Capture the cell that displays the provided text and extract its (X, Y) central coordinate. 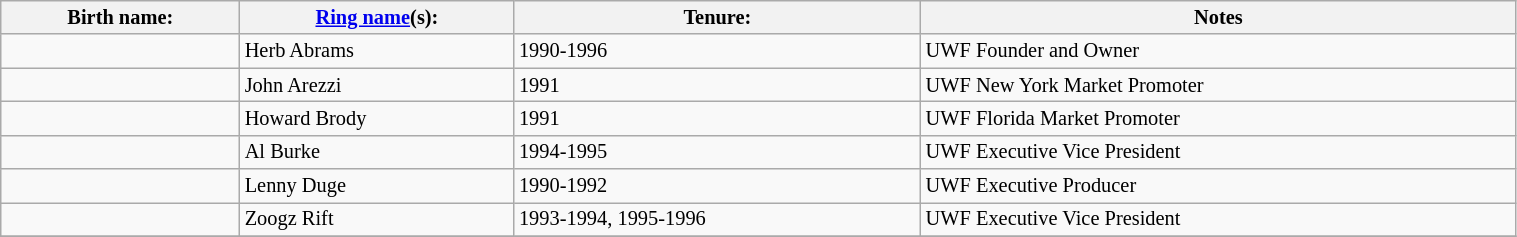
Zoogz Rift (377, 219)
1993-1994, 1995-1996 (718, 219)
Ring name(s): (377, 17)
1994-1995 (718, 152)
1990-1992 (718, 186)
Tenure: (718, 17)
UWF Executive Producer (1218, 186)
UWF New York Market Promoter (1218, 85)
UWF Florida Market Promoter (1218, 118)
Al Burke (377, 152)
Howard Brody (377, 118)
Lenny Duge (377, 186)
UWF Founder and Owner (1218, 51)
Notes (1218, 17)
1990-1996 (718, 51)
John Arezzi (377, 85)
Birth name: (120, 17)
Herb Abrams (377, 51)
